Return (x, y) of the center of cell containing provided text 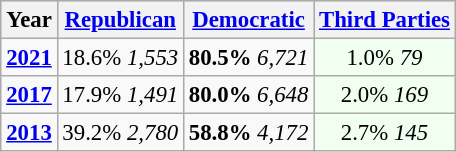
Republican (120, 20)
80.0% 6,648 (248, 95)
2.0% 169 (385, 95)
1.0% 79 (385, 57)
2021 (29, 57)
2017 (29, 95)
2013 (29, 133)
Year (29, 20)
17.9% 1,491 (120, 95)
18.6% 1,553 (120, 57)
2.7% 145 (385, 133)
Third Parties (385, 20)
39.2% 2,780 (120, 133)
Democratic (248, 20)
58.8% 4,172 (248, 133)
80.5% 6,721 (248, 57)
